Detect which cell encompasses the target text, then output its [X, Y] center coordinate. 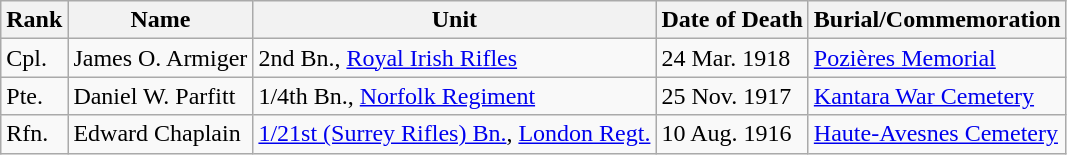
Haute-Avesnes Cemetery [937, 134]
1/4th Bn., Norfolk Regiment [454, 96]
Pte. [34, 96]
Burial/Commemoration [937, 20]
Rank [34, 20]
Cpl. [34, 58]
James O. Armiger [160, 58]
Pozières Memorial [937, 58]
Edward Chaplain [160, 134]
Daniel W. Parfitt [160, 96]
10 Aug. 1916 [732, 134]
25 Nov. 1917 [732, 96]
24 Mar. 1918 [732, 58]
Rfn. [34, 134]
Unit [454, 20]
Kantara War Cemetery [937, 96]
2nd Bn., Royal Irish Rifles [454, 58]
1/21st (Surrey Rifles) Bn., London Regt. [454, 134]
Date of Death [732, 20]
Name [160, 20]
